Provide the [X, Y] coordinate of the cell's center where the given text is located.  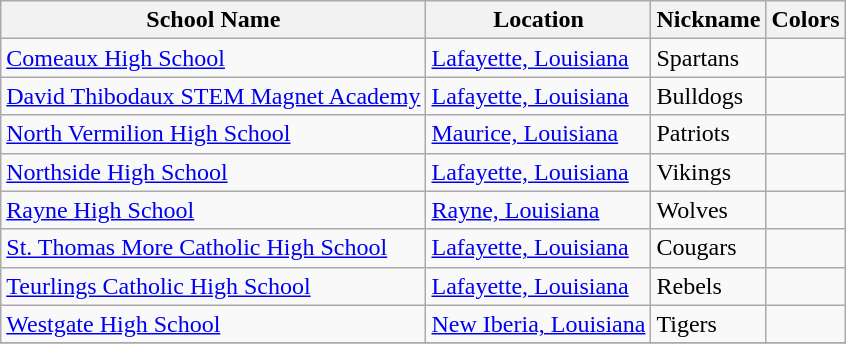
Patriots [708, 134]
Spartans [708, 58]
Rayne, Louisiana [538, 210]
Colors [806, 20]
Tigers [708, 324]
Location [538, 20]
Westgate High School [214, 324]
North Vermilion High School [214, 134]
St. Thomas More Catholic High School [214, 248]
Rebels [708, 286]
Nickname [708, 20]
School Name [214, 20]
Maurice, Louisiana [538, 134]
Northside High School [214, 172]
Bulldogs [708, 96]
David Thibodaux STEM Magnet Academy [214, 96]
Teurlings Catholic High School [214, 286]
New Iberia, Louisiana [538, 324]
Cougars [708, 248]
Rayne High School [214, 210]
Comeaux High School [214, 58]
Wolves [708, 210]
Vikings [708, 172]
